Find where the given text appears and provide that cell's center as [X, Y] coordinate. 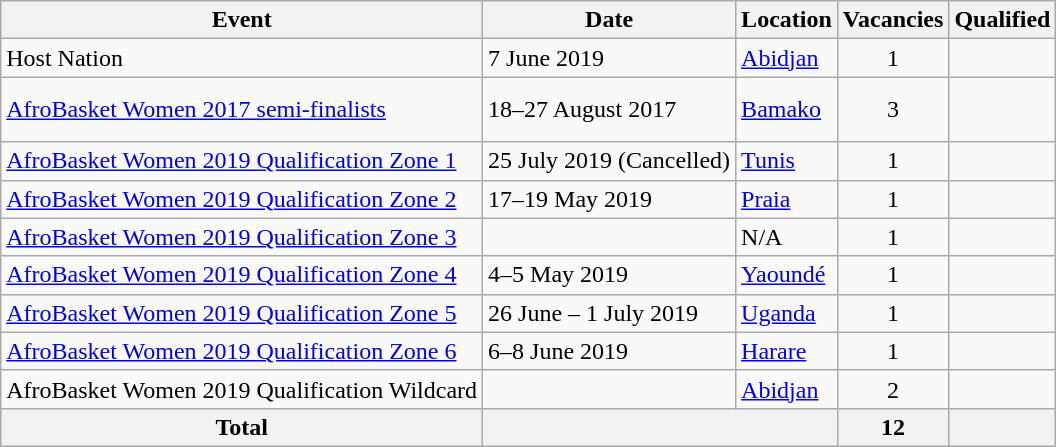
7 June 2019 [610, 58]
AfroBasket Women 2019 Qualification Zone 5 [242, 313]
3 [893, 110]
AfroBasket Women 2019 Qualification Zone 6 [242, 351]
Date [610, 20]
Praia [787, 199]
Host Nation [242, 58]
Total [242, 427]
Event [242, 20]
12 [893, 427]
6–8 June 2019 [610, 351]
17–19 May 2019 [610, 199]
18–27 August 2017 [610, 110]
AfroBasket Women 2019 Qualification Zone 3 [242, 237]
Tunis [787, 161]
Uganda [787, 313]
AfroBasket Women 2019 Qualification Zone 4 [242, 275]
Harare [787, 351]
Location [787, 20]
Bamako [787, 110]
Qualified [1002, 20]
N/A [787, 237]
Vacancies [893, 20]
AfroBasket Women 2019 Qualification Zone 1 [242, 161]
26 June – 1 July 2019 [610, 313]
Yaoundé [787, 275]
AfroBasket Women 2017 semi-finalists [242, 110]
AfroBasket Women 2019 Qualification Zone 2 [242, 199]
AfroBasket Women 2019 Qualification Wildcard [242, 389]
2 [893, 389]
4–5 May 2019 [610, 275]
25 July 2019 (Cancelled) [610, 161]
